Detect which cell encompasses the target text, then output its [x, y] center coordinate. 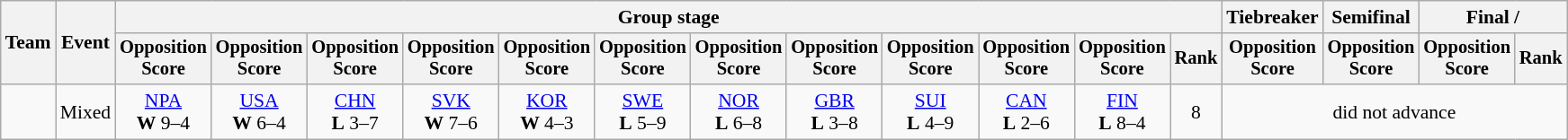
NPAW 9–4 [164, 111]
did not advance [1394, 111]
Semifinal [1371, 17]
Event [85, 43]
Group stage [668, 17]
SVKW 7–6 [452, 111]
Team [29, 43]
Tiebreaker [1272, 17]
NORL 6–8 [739, 111]
SUIL 4–9 [930, 111]
CHNL 3–7 [354, 111]
Mixed [85, 111]
KORW 4–3 [547, 111]
GBRL 3–8 [835, 111]
SWEL 5–9 [642, 111]
Final / [1492, 17]
USAW 6–4 [259, 111]
CANL 2–6 [1027, 111]
FINL 8–4 [1123, 111]
8 [1196, 111]
